Return the (X, Y) coordinate for the center point of the cell that contains the specified text.  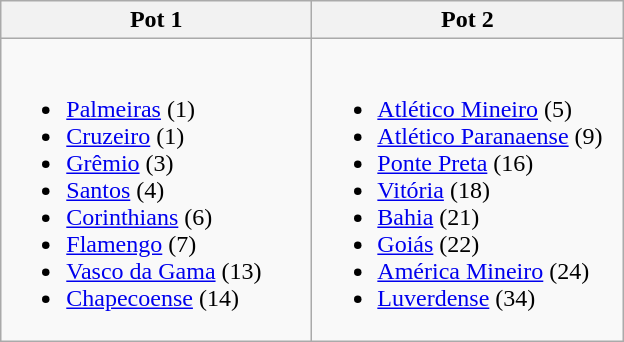
Pot 1 (156, 20)
Palmeiras (1) Cruzeiro (1) Grêmio (3) Santos (4) Corinthians (6) Flamengo (7) Vasco da Gama (13) Chapecoense (14) (156, 190)
Pot 2 (468, 20)
Atlético Mineiro (5) Atlético Paranaense (9) Ponte Preta (16) Vitória (18) Bahia (21) Goiás (22) América Mineiro (24) Luverdense (34) (468, 190)
